From the cell containing the given text, extract its center point as (X, Y) coordinate. 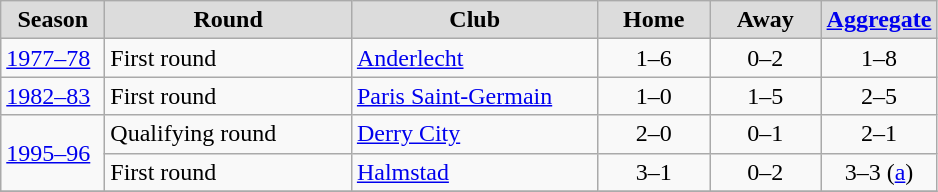
Derry City (474, 134)
1–5 (766, 96)
Away (766, 20)
1995–96 (53, 153)
3–1 (654, 172)
Halmstad (474, 172)
2–5 (879, 96)
1–6 (654, 58)
Home (654, 20)
1977–78 (53, 58)
1–0 (654, 96)
Round (228, 20)
2–1 (879, 134)
1–8 (879, 58)
Paris Saint-Germain (474, 96)
Aggregate (879, 20)
0–1 (766, 134)
Qualifying round (228, 134)
2–0 (654, 134)
Club (474, 20)
Anderlecht (474, 58)
3–3 (a) (879, 172)
Season (53, 20)
1982–83 (53, 96)
